Pinpoint the cell where the given text exists, returning its [X, Y] midpoint coordinate. 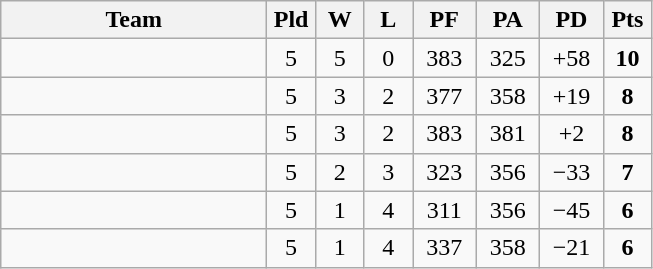
381 [508, 134]
Pld [292, 20]
−45 [572, 210]
PF [444, 20]
Team [134, 20]
323 [444, 172]
311 [444, 210]
+19 [572, 96]
+58 [572, 58]
Pts [628, 20]
7 [628, 172]
L [388, 20]
−33 [572, 172]
0 [388, 58]
377 [444, 96]
325 [508, 58]
+2 [572, 134]
337 [444, 248]
10 [628, 58]
W [340, 20]
PA [508, 20]
PD [572, 20]
−21 [572, 248]
